Determine the [x, y] coordinate at the center of the cell enclosing the given text.  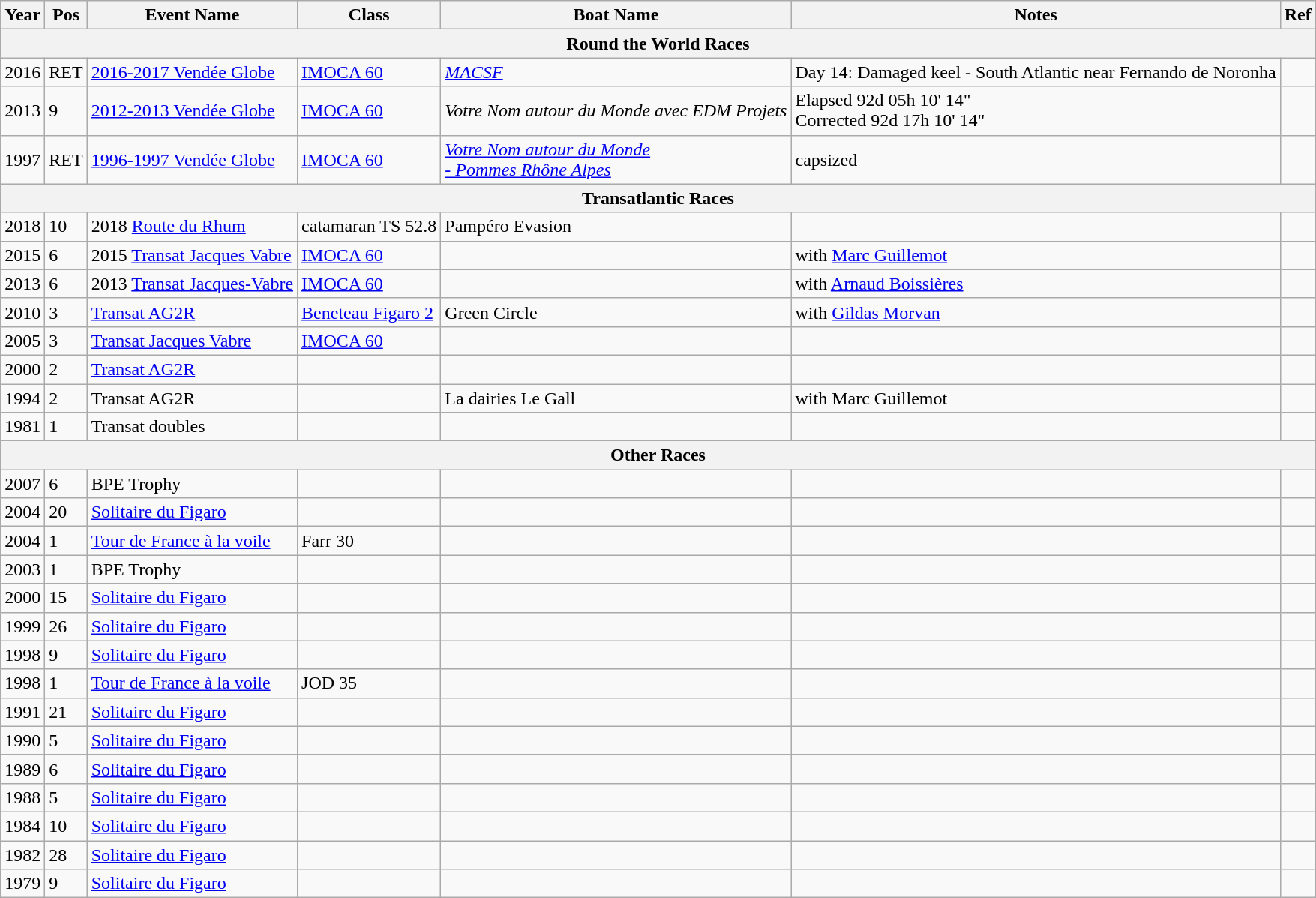
1984 [22, 826]
15 [66, 598]
1994 [22, 398]
2003 [22, 569]
2012-2013 Vendée Globe [192, 111]
2015 Transat Jacques Vabre [192, 255]
21 [66, 712]
with Arnaud Boissières [1036, 284]
Pampéro Evasion [616, 227]
28 [66, 854]
1989 [22, 769]
Votre Nom autour du Monde- Pommes Rhône Alpes [616, 159]
Ref [1297, 15]
1988 [22, 797]
1979 [22, 884]
20 [66, 512]
MACSF [616, 72]
2010 [22, 312]
JOD 35 [369, 683]
Farr 30 [369, 541]
2018 [22, 227]
2015 [22, 255]
1990 [22, 740]
Round the World Races [658, 44]
Pos [66, 15]
Transat doubles [192, 427]
Other Races [658, 455]
2016 [22, 72]
1999 [22, 626]
Class [369, 15]
Day 14: Damaged keel - South Atlantic near Fernando de Noronha [1036, 72]
Transat Jacques Vabre [192, 341]
Boat Name [616, 15]
capsized [1036, 159]
Notes [1036, 15]
Event Name [192, 15]
Elapsed 92d 05h 10' 14"Corrected 92d 17h 10' 14" [1036, 111]
Green Circle [616, 312]
2007 [22, 484]
2016-2017 Vendée Globe [192, 72]
1997 [22, 159]
catamaran TS 52.8 [369, 227]
Transatlantic Races [658, 198]
Votre Nom autour du Monde avec EDM Projets [616, 111]
1991 [22, 712]
Year [22, 15]
La dairies Le Gall [616, 398]
2013 Transat Jacques-Vabre [192, 284]
Beneteau Figaro 2 [369, 312]
with Gildas Morvan [1036, 312]
1981 [22, 427]
2018 Route du Rhum [192, 227]
1996-1997 Vendée Globe [192, 159]
2005 [22, 341]
1982 [22, 854]
26 [66, 626]
